Capture the cell that displays the provided text and extract its (x, y) central coordinate. 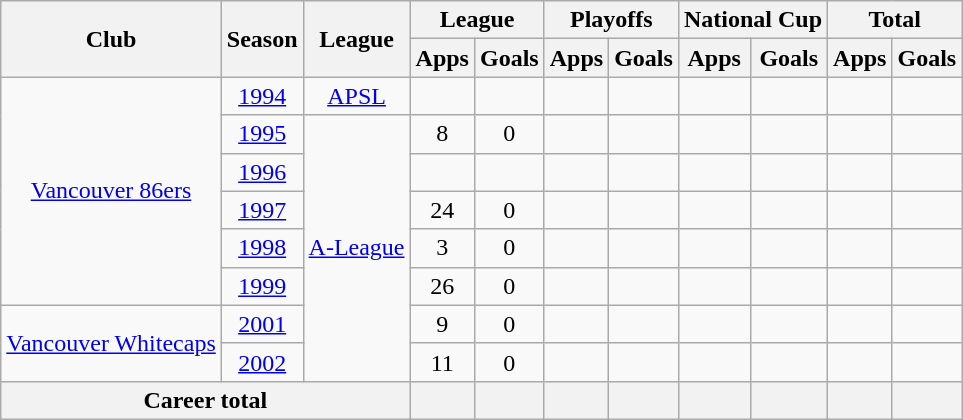
APSL (356, 96)
2002 (262, 362)
Vancouver 86ers (112, 191)
1997 (262, 210)
1994 (262, 96)
8 (442, 134)
Playoffs (611, 20)
26 (442, 286)
Club (112, 39)
Total (895, 20)
11 (442, 362)
A-League (356, 248)
1998 (262, 248)
9 (442, 324)
1995 (262, 134)
3 (442, 248)
2001 (262, 324)
National Cup (752, 20)
Season (262, 39)
Vancouver Whitecaps (112, 343)
1999 (262, 286)
1996 (262, 172)
24 (442, 210)
Career total (206, 400)
